Provide the (X, Y) coordinate of the cell's center where the given text is located.  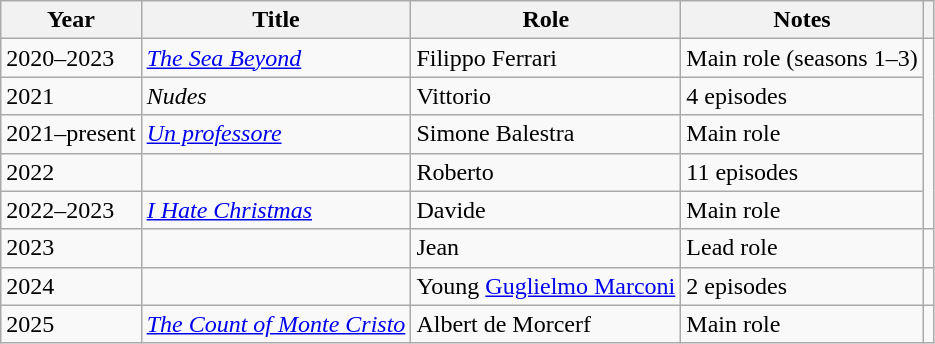
Simone Balestra (546, 134)
2021 (71, 96)
2023 (71, 248)
2024 (71, 286)
Davide (546, 210)
Title (276, 20)
Nudes (276, 96)
2 episodes (802, 286)
2025 (71, 324)
11 episodes (802, 172)
I Hate Christmas (276, 210)
Un professore (276, 134)
Filippo Ferrari (546, 58)
Roberto (546, 172)
2022–2023 (71, 210)
2020–2023 (71, 58)
Lead role (802, 248)
The Sea Beyond (276, 58)
2021–present (71, 134)
Role (546, 20)
Young Guglielmo Marconi (546, 286)
Notes (802, 20)
The Count of Monte Cristo (276, 324)
4 episodes (802, 96)
Jean (546, 248)
Vittorio (546, 96)
2022 (71, 172)
Albert de Morcerf (546, 324)
Year (71, 20)
Main role (seasons 1–3) (802, 58)
